Search for the cell housing the specified text and yield its (x, y) center coordinate. 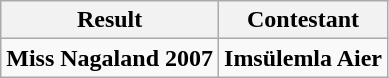
Miss Nagaland 2007 (110, 58)
Contestant (304, 20)
Result (110, 20)
Imsülemla Aier (304, 58)
